Return the [X, Y] coordinate for the center point of the cell that contains the specified text.  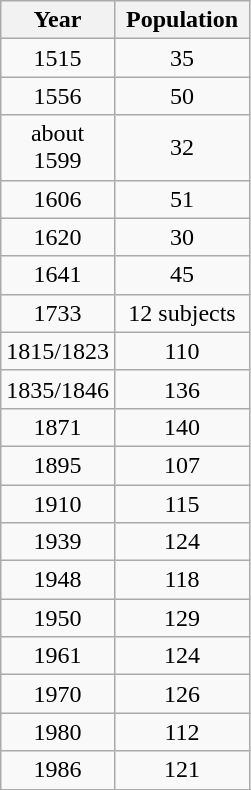
1871 [58, 427]
50 [182, 96]
32 [182, 148]
1835/1846 [58, 389]
126 [182, 694]
45 [182, 275]
1986 [58, 770]
1556 [58, 96]
107 [182, 465]
1620 [58, 237]
136 [182, 389]
110 [182, 351]
1970 [58, 694]
129 [182, 618]
1950 [58, 618]
1515 [58, 58]
115 [182, 503]
30 [182, 237]
1939 [58, 542]
12 subjects [182, 313]
1606 [58, 199]
51 [182, 199]
140 [182, 427]
1961 [58, 656]
1641 [58, 275]
118 [182, 580]
1948 [58, 580]
1815/1823 [58, 351]
121 [182, 770]
112 [182, 732]
35 [182, 58]
about 1599 [58, 148]
Year [58, 20]
1733 [58, 313]
1980 [58, 732]
Population [182, 20]
1910 [58, 503]
1895 [58, 465]
